Find where the given text appears and provide that cell's center as [X, Y] coordinate. 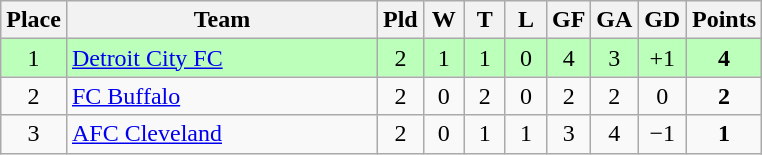
Team [222, 20]
+1 [662, 58]
W [444, 20]
Place [34, 20]
−1 [662, 134]
L [526, 20]
Detroit City FC [222, 58]
Pld [401, 20]
FC Buffalo [222, 96]
GF [568, 20]
Points [724, 20]
AFC Cleveland [222, 134]
GD [662, 20]
T [484, 20]
GA [614, 20]
